Output the [X, Y] coordinate of the center of the cell containing the given text.  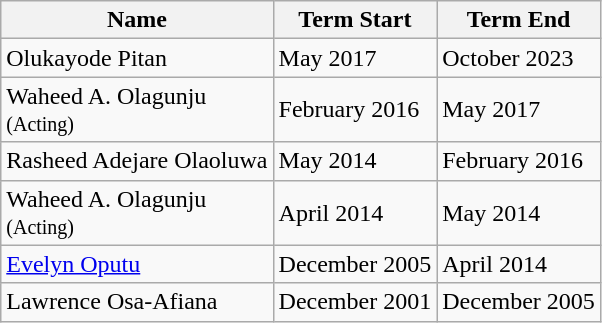
Term Start [355, 20]
Olukayode Pitan [137, 58]
Evelyn Oputu [137, 264]
October 2023 [519, 58]
Term End [519, 20]
Name [137, 20]
December 2001 [355, 302]
Rasheed Adejare Olaoluwa [137, 161]
Lawrence Osa-Afiana [137, 302]
